For the text-containing cell, return its midpoint in [x, y] coordinate format. 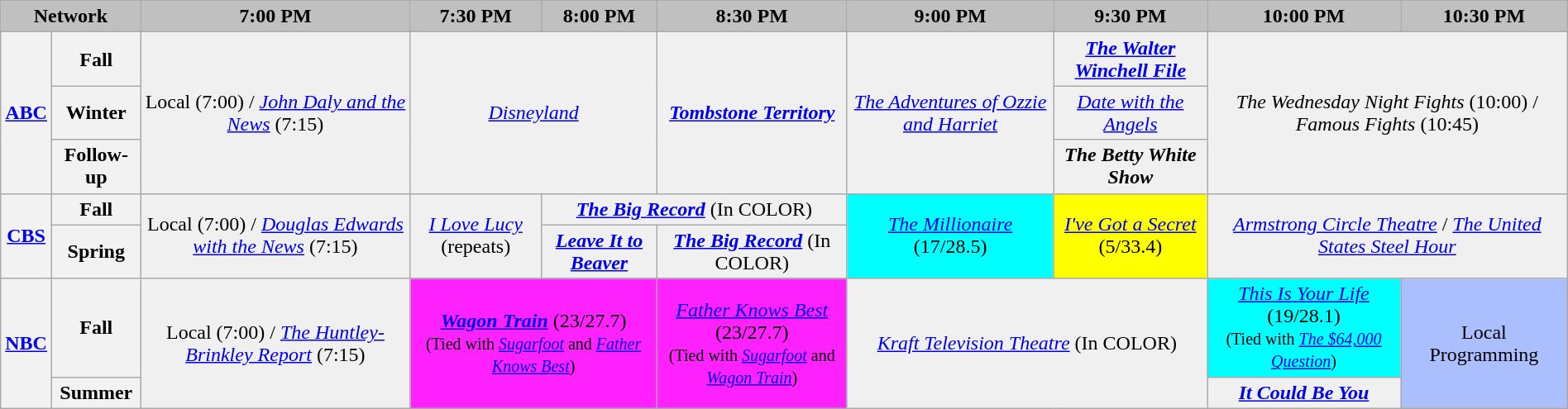
Disneyland [534, 112]
This Is Your Life (19/28.1)(Tied with The $64,000 Question) [1304, 327]
Local (7:00) / John Daly and the News (7:15) [275, 112]
NBC [26, 344]
8:30 PM [752, 17]
Network [71, 17]
It Could Be You [1304, 392]
I Love Lucy (repeats) [476, 236]
The Adventures of Ozzie and Harriet [950, 112]
Follow-up [96, 167]
Tombstone Territory [752, 112]
Leave It to Beaver [600, 251]
Winter [96, 112]
The Betty White Show [1130, 167]
7:30 PM [476, 17]
9:00 PM [950, 17]
Spring [96, 251]
The Wednesday Night Fights (10:00) / Famous Fights (10:45) [1388, 112]
The Walter Winchell File [1130, 59]
Father Knows Best (23/27.7)(Tied with Sugarfoot and Wagon Train) [752, 344]
9:30 PM [1130, 17]
8:00 PM [600, 17]
Armstrong Circle Theatre / The United States Steel Hour [1388, 236]
Local (7:00) / The Huntley-Brinkley Report (7:15) [275, 344]
CBS [26, 236]
I've Got a Secret (5/33.4) [1130, 236]
Summer [96, 392]
ABC [26, 112]
Local Programming [1484, 344]
Local (7:00) / Douglas Edwards with the News (7:15) [275, 236]
The Millionaire (17/28.5) [950, 236]
Kraft Television Theatre (In COLOR) [1027, 344]
10:00 PM [1304, 17]
10:30 PM [1484, 17]
7:00 PM [275, 17]
Wagon Train (23/27.7)(Tied with Sugarfoot and Father Knows Best) [534, 344]
Date with the Angels [1130, 112]
